Search for the cell housing the specified text and yield its (X, Y) center coordinate. 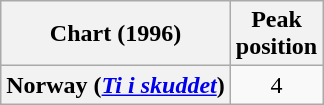
4 (276, 85)
Chart (1996) (116, 34)
Peakposition (276, 34)
Norway (Ti i skuddet) (116, 85)
